Search for the cell housing the specified text and yield its (x, y) center coordinate. 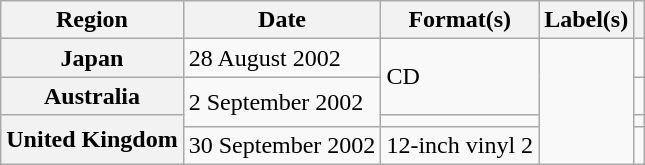
Label(s) (586, 20)
United Kingdom (92, 140)
12-inch vinyl 2 (460, 145)
Region (92, 20)
28 August 2002 (282, 58)
30 September 2002 (282, 145)
Format(s) (460, 20)
2 September 2002 (282, 102)
Australia (92, 96)
Date (282, 20)
Japan (92, 58)
CD (460, 77)
